From the cell containing the given text, extract its center point as (X, Y) coordinate. 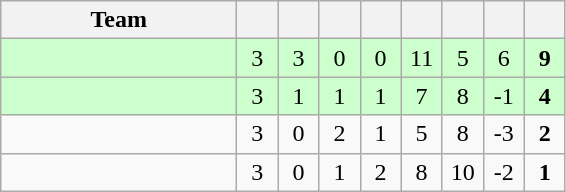
11 (422, 58)
9 (544, 58)
Team (119, 20)
-1 (504, 96)
6 (504, 58)
10 (462, 172)
-2 (504, 172)
-3 (504, 134)
7 (422, 96)
4 (544, 96)
